Return the (x, y) coordinate for the center point of the cell that contains the specified text.  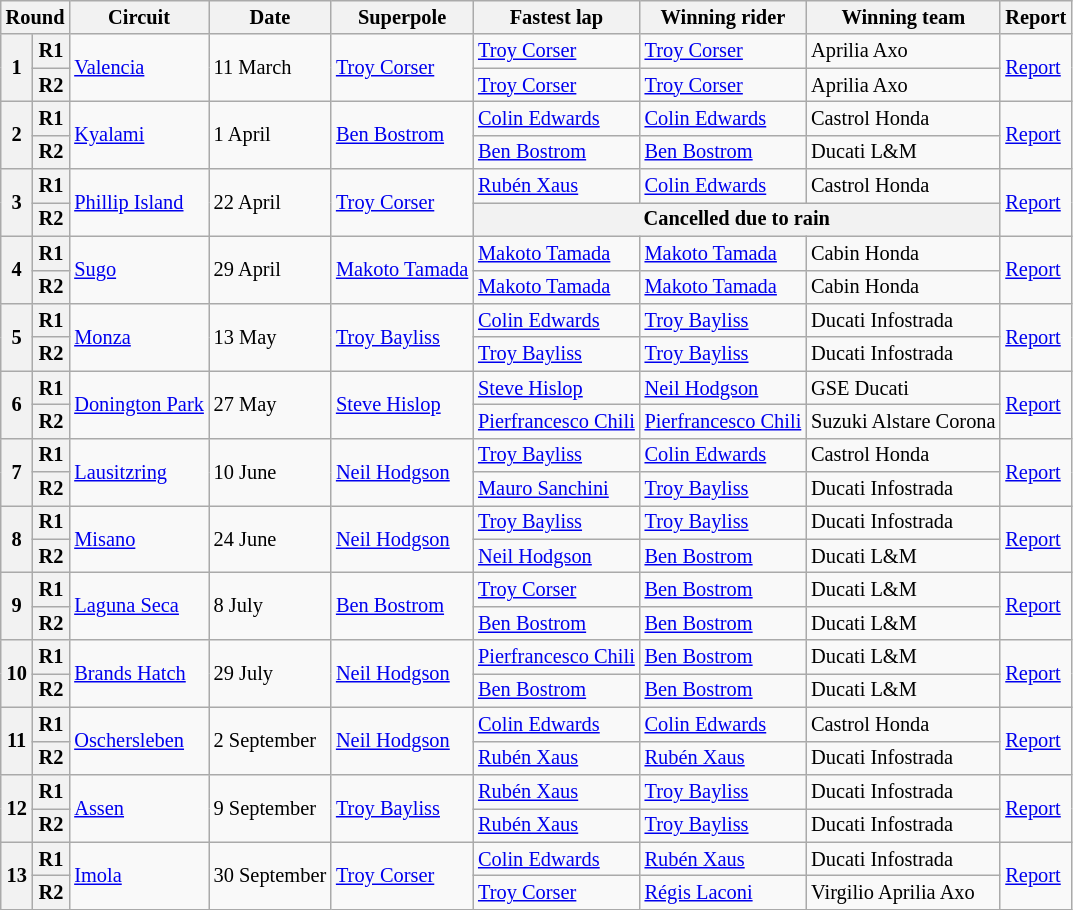
Phillip Island (138, 202)
Laguna Seca (138, 606)
Sugo (138, 270)
Imola (138, 876)
Superpole (402, 17)
29 July (270, 674)
2 (17, 134)
Brands Hatch (138, 674)
22 April (270, 202)
1 (17, 68)
4 (17, 270)
Cancelled due to rain (736, 219)
29 April (270, 270)
12 (17, 808)
1 April (270, 134)
10 (17, 674)
24 June (270, 538)
Round (36, 17)
27 May (270, 404)
Date (270, 17)
Circuit (138, 17)
9 (17, 606)
11 March (270, 68)
10 June (270, 472)
3 (17, 202)
6 (17, 404)
Régis Laconi (723, 892)
Misano (138, 538)
8 July (270, 606)
Donington Park (138, 404)
30 September (270, 876)
Fastest lap (556, 17)
Mauro Sanchini (556, 489)
11 (17, 740)
Winning team (903, 17)
Valencia (138, 68)
13 May (270, 336)
8 (17, 538)
Winning rider (723, 17)
GSE Ducati (903, 388)
Oschersleben (138, 740)
5 (17, 336)
Monza (138, 336)
2 September (270, 740)
Lausitzring (138, 472)
Kyalami (138, 134)
9 September (270, 808)
13 (17, 876)
Virgilio Aprilia Axo (903, 892)
7 (17, 472)
Suzuki Alstare Corona (903, 421)
Assen (138, 808)
